Identify which cell holds the provided text, then report its [X, Y] central coordinate. 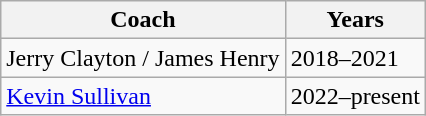
Kevin Sullivan [143, 96]
2022–present [355, 96]
2018–2021 [355, 58]
Years [355, 20]
Jerry Clayton / James Henry [143, 58]
Coach [143, 20]
